Locate the cell with the specified text and output its (x, y) center coordinate. 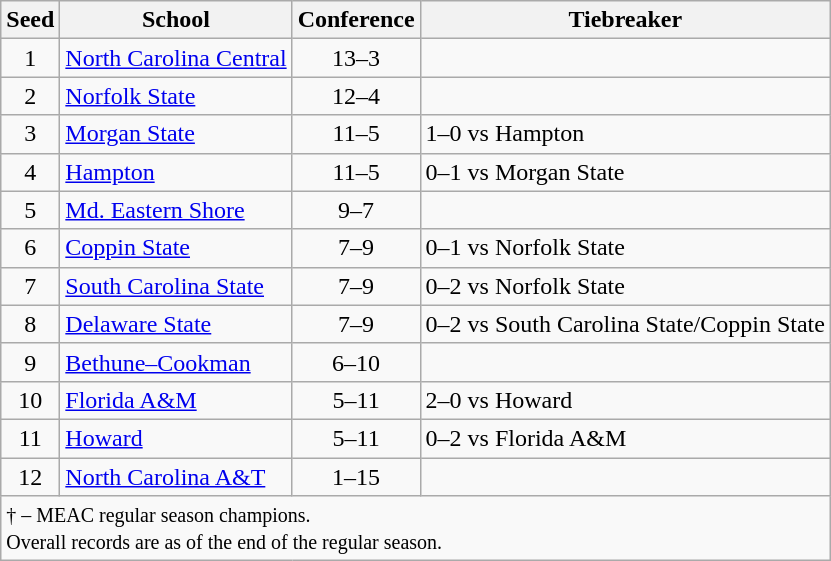
13–3 (356, 58)
12 (30, 477)
Howard (176, 438)
2 (30, 96)
4 (30, 172)
8 (30, 324)
1 (30, 58)
Norfolk State (176, 96)
1–0 vs Hampton (625, 134)
2–0 vs Howard (625, 400)
North Carolina A&T (176, 477)
3 (30, 134)
Md. Eastern Shore (176, 210)
11 (30, 438)
7 (30, 286)
School (176, 20)
† – MEAC regular season champions.Overall records are as of the end of the regular season. (416, 528)
0–2 vs South Carolina State/Coppin State (625, 324)
Conference (356, 20)
Seed (30, 20)
6 (30, 248)
6–10 (356, 362)
Bethune–Cookman (176, 362)
Coppin State (176, 248)
South Carolina State (176, 286)
Tiebreaker (625, 20)
North Carolina Central (176, 58)
10 (30, 400)
12–4 (356, 96)
0–2 vs Florida A&M (625, 438)
9 (30, 362)
Hampton (176, 172)
Florida A&M (176, 400)
Morgan State (176, 134)
Delaware State (176, 324)
9–7 (356, 210)
0–1 vs Morgan State (625, 172)
5 (30, 210)
0–2 vs Norfolk State (625, 286)
0–1 vs Norfolk State (625, 248)
1–15 (356, 477)
